Find where the given text appears and provide that cell's center as (x, y) coordinate. 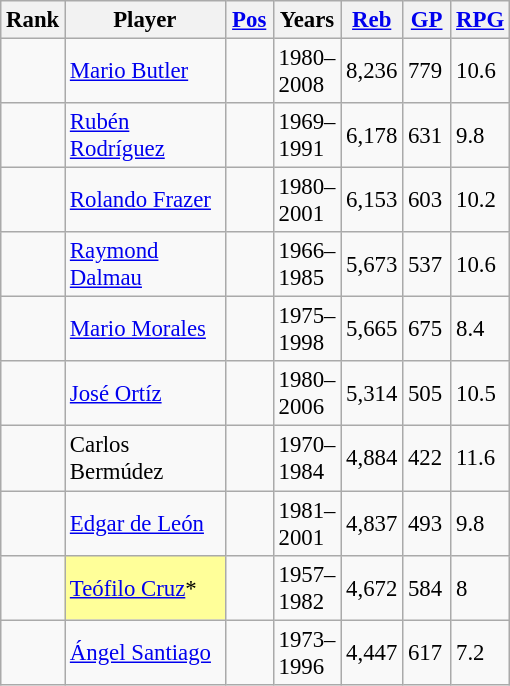
Edgar de León (146, 524)
Rank (33, 20)
5,314 (372, 394)
422 (427, 458)
Pos (249, 20)
Mario Morales (146, 330)
1957–1982 (307, 588)
Raymond Dalmau (146, 264)
7.2 (480, 652)
1973–1996 (307, 652)
4,447 (372, 652)
8 (480, 588)
Mario Butler (146, 72)
11.6 (480, 458)
GP (427, 20)
617 (427, 652)
10.2 (480, 200)
1980–2001 (307, 200)
José Ortíz (146, 394)
1966–1985 (307, 264)
5,665 (372, 330)
1981–2001 (307, 524)
Years (307, 20)
1969–1991 (307, 136)
8.4 (480, 330)
Carlos Bermúdez (146, 458)
603 (427, 200)
631 (427, 136)
10.5 (480, 394)
Rolando Frazer (146, 200)
Rubén Rodríguez (146, 136)
779 (427, 72)
675 (427, 330)
Player (146, 20)
8,236 (372, 72)
6,153 (372, 200)
493 (427, 524)
1980–2008 (307, 72)
4,837 (372, 524)
1970–1984 (307, 458)
4,884 (372, 458)
Ángel Santiago (146, 652)
584 (427, 588)
RPG (480, 20)
4,672 (372, 588)
505 (427, 394)
1975–1998 (307, 330)
5,673 (372, 264)
6,178 (372, 136)
537 (427, 264)
Teófilo Cruz* (146, 588)
1980–2006 (307, 394)
Reb (372, 20)
